Output the (X, Y) coordinate of the center of the cell containing the given text.  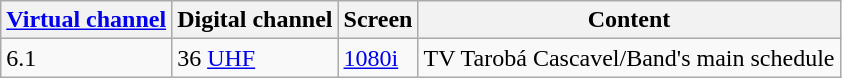
Virtual channel (86, 20)
Content (629, 20)
6.1 (86, 58)
Screen (378, 20)
1080i (378, 58)
TV Tarobá Cascavel/Band's main schedule (629, 58)
Digital channel (255, 20)
36 UHF (255, 58)
